Locate the cell with the specified text and output its (x, y) center coordinate. 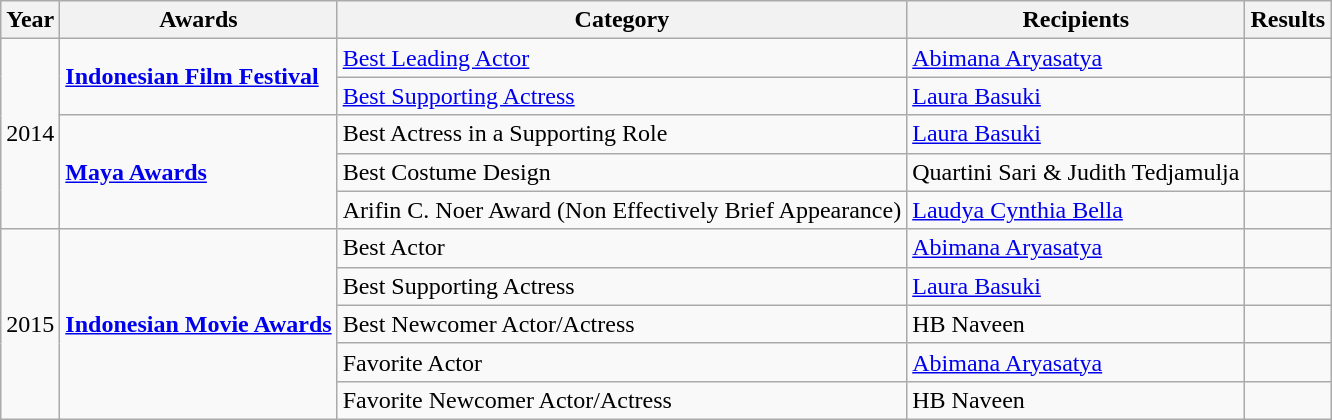
Indonesian Film Festival (198, 77)
Recipients (1076, 20)
Best Leading Actor (622, 58)
Category (622, 20)
Laudya Cynthia Bella (1076, 210)
Best Newcomer Actor/Actress (622, 324)
Awards (198, 20)
Quartini Sari & Judith Tedjamulja (1076, 172)
Results (1288, 20)
Maya Awards (198, 172)
Favorite Newcomer Actor/Actress (622, 400)
Year (30, 20)
Best Actress in a Supporting Role (622, 134)
Indonesian Movie Awards (198, 324)
2015 (30, 324)
Favorite Actor (622, 362)
Best Costume Design (622, 172)
Arifin C. Noer Award (Non Effectively Brief Appearance) (622, 210)
2014 (30, 134)
Best Actor (622, 248)
